Locate the cell with the specified text and output its [X, Y] center coordinate. 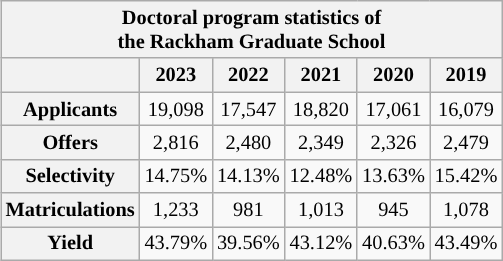
Selectivity [70, 176]
981 [248, 210]
2,326 [394, 143]
2,816 [176, 143]
43.79% [176, 244]
16,079 [466, 109]
15.42% [466, 176]
2,480 [248, 143]
945 [394, 210]
17,547 [248, 109]
2022 [248, 75]
14.13% [248, 176]
43.49% [466, 244]
40.63% [394, 244]
Doctoral program statistics of the Rackham Graduate School [252, 30]
2021 [322, 75]
Offers [70, 143]
1,013 [322, 210]
Applicants [70, 109]
2023 [176, 75]
14.75% [176, 176]
39.56% [248, 244]
2,349 [322, 143]
13.63% [394, 176]
43.12% [322, 244]
Yield [70, 244]
2020 [394, 75]
18,820 [322, 109]
2,479 [466, 143]
Matriculations [70, 210]
1,233 [176, 210]
12.48% [322, 176]
19,098 [176, 109]
1,078 [466, 210]
17,061 [394, 109]
2019 [466, 75]
